Determine the (X, Y) coordinate at the center of the cell enclosing the given text.  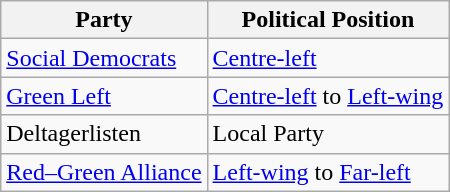
Political Position (328, 20)
Red–Green Alliance (104, 172)
Party (104, 20)
Social Democrats (104, 58)
Deltagerlisten (104, 134)
Centre-left to Left-wing (328, 96)
Centre-left (328, 58)
Left-wing to Far-left (328, 172)
Local Party (328, 134)
Green Left (104, 96)
